For the text-containing cell, return its midpoint in (x, y) coordinate format. 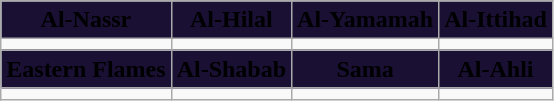
Sama (366, 69)
Al-Yamamah (366, 20)
Eastern Flames (86, 69)
Al-Shabab (231, 69)
Al-Ahli (496, 69)
Al-Nassr (86, 20)
Al-Ittihad (496, 20)
Al-Hilal (231, 20)
